Return the (x, y) coordinate for the center point of the cell that contains the specified text.  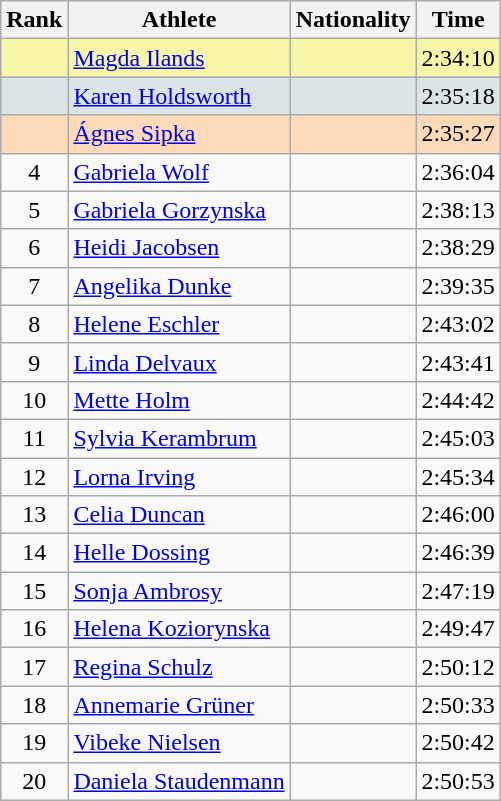
2:47:19 (458, 591)
20 (34, 781)
15 (34, 591)
2:46:00 (458, 515)
2:50:12 (458, 667)
2:50:53 (458, 781)
2:36:04 (458, 172)
Sylvia Kerambrum (179, 438)
7 (34, 286)
2:35:18 (458, 96)
16 (34, 629)
2:34:10 (458, 58)
Time (458, 20)
Annemarie Grüner (179, 705)
18 (34, 705)
6 (34, 248)
Linda Delvaux (179, 362)
2:43:41 (458, 362)
2:45:34 (458, 477)
17 (34, 667)
Helene Eschler (179, 324)
Mette Holm (179, 400)
Karen Holdsworth (179, 96)
2:50:33 (458, 705)
2:35:27 (458, 134)
Helle Dossing (179, 553)
11 (34, 438)
10 (34, 400)
14 (34, 553)
Nationality (353, 20)
Magda Ilands (179, 58)
2:44:42 (458, 400)
Regina Schulz (179, 667)
Rank (34, 20)
13 (34, 515)
Athlete (179, 20)
Heidi Jacobsen (179, 248)
Vibeke Nielsen (179, 743)
2:43:02 (458, 324)
Angelika Dunke (179, 286)
Lorna Irving (179, 477)
Gabriela Gorzynska (179, 210)
2:46:39 (458, 553)
Celia Duncan (179, 515)
2:39:35 (458, 286)
2:49:47 (458, 629)
12 (34, 477)
2:50:42 (458, 743)
Gabriela Wolf (179, 172)
Daniela Staudenmann (179, 781)
8 (34, 324)
2:38:29 (458, 248)
2:45:03 (458, 438)
19 (34, 743)
Helena Koziorynska (179, 629)
9 (34, 362)
Ágnes Sipka (179, 134)
4 (34, 172)
5 (34, 210)
2:38:13 (458, 210)
Sonja Ambrosy (179, 591)
